Provide the [X, Y] coordinate of the cell's center where the given text is located.  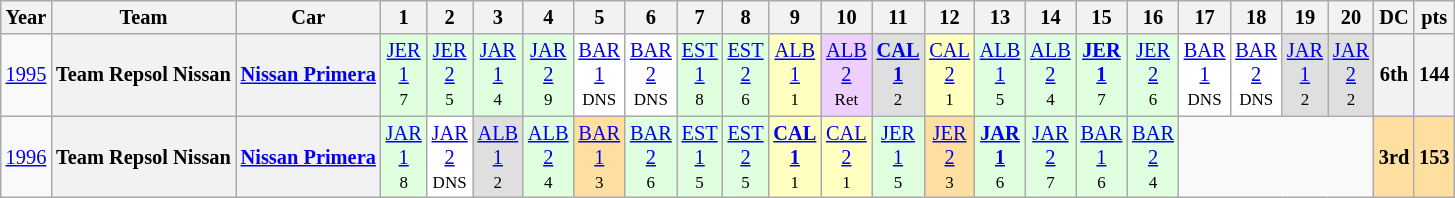
12 [949, 17]
14 [1050, 17]
1995 [26, 75]
18 [1256, 17]
BAR13 [599, 157]
BAR24 [1153, 157]
2 [450, 17]
EST18 [700, 75]
ALB12 [498, 157]
ALB11 [794, 75]
3 [498, 17]
JAR14 [498, 75]
10 [846, 17]
6 [651, 17]
pts [1434, 17]
15 [1102, 17]
EST15 [700, 157]
JER25 [450, 75]
4 [548, 17]
16 [1153, 17]
JER23 [949, 157]
13 [1000, 17]
6th [1394, 75]
19 [1305, 17]
JAR12 [1305, 75]
JER26 [1153, 75]
8 [746, 17]
Car [308, 17]
11 [898, 17]
Year [26, 17]
CAL11 [794, 157]
9 [794, 17]
1 [404, 17]
JAR27 [1050, 157]
ALB2Ret [846, 75]
EST25 [746, 157]
BAR26 [651, 157]
JAR2DNS [450, 157]
CAL12 [898, 75]
153 [1434, 157]
17 [1205, 17]
EST26 [746, 75]
JAR22 [1351, 75]
JAR16 [1000, 157]
3rd [1394, 157]
20 [1351, 17]
144 [1434, 75]
5 [599, 17]
DC [1394, 17]
JAR29 [548, 75]
7 [700, 17]
JER15 [898, 157]
BAR16 [1102, 157]
Team [144, 17]
ALB15 [1000, 75]
JAR18 [404, 157]
1996 [26, 157]
